Capture the cell that displays the provided text and extract its (x, y) central coordinate. 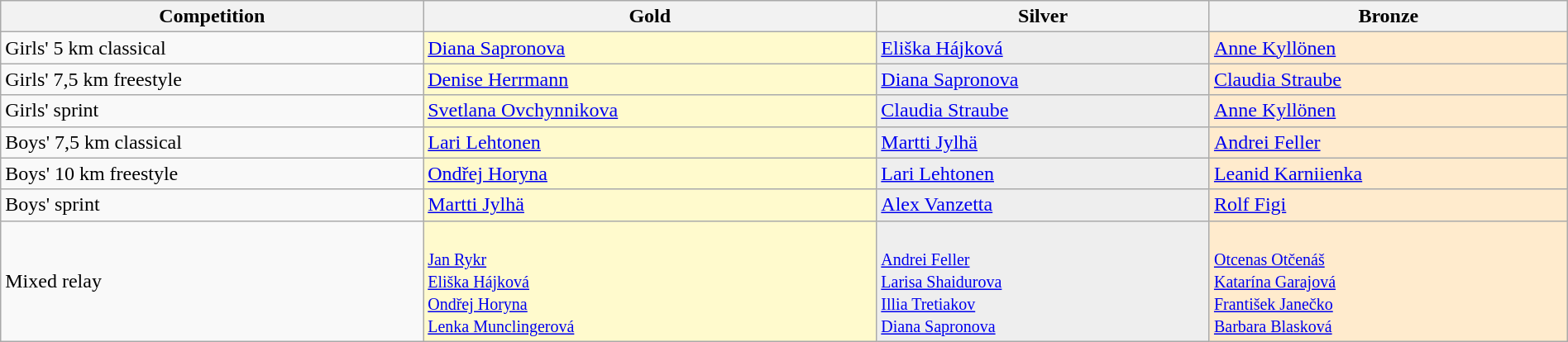
Girls' sprint (212, 111)
Girls' 7,5 km freestyle (212, 79)
Mixed relay (212, 281)
Competition (212, 17)
Andrei Feller (1388, 142)
Rolf Figi (1388, 205)
Jan RykrEliška HájkováOndřej HorynaLenka Munclingerová (650, 281)
Boys' 10 km freestyle (212, 173)
Bronze (1388, 17)
Leanid Karniienka (1388, 173)
Andrei FellerLarisa ShaidurovaIllia TretiakovDiana Sapronova (1044, 281)
Denise Herrmann (650, 79)
Boys' 7,5 km classical (212, 142)
Svetlana Ovchynnikova (650, 111)
Girls' 5 km classical (212, 48)
Silver (1044, 17)
Ondřej Horyna (650, 173)
Alex Vanzetta (1044, 205)
Otcenas OtčenášKatarína GarajováFrantišek JanečkoBarbara Blasková (1388, 281)
Boys' sprint (212, 205)
Eliška Hájková (1044, 48)
Gold (650, 17)
